Pinpoint the cell where the given text exists, returning its (X, Y) midpoint coordinate. 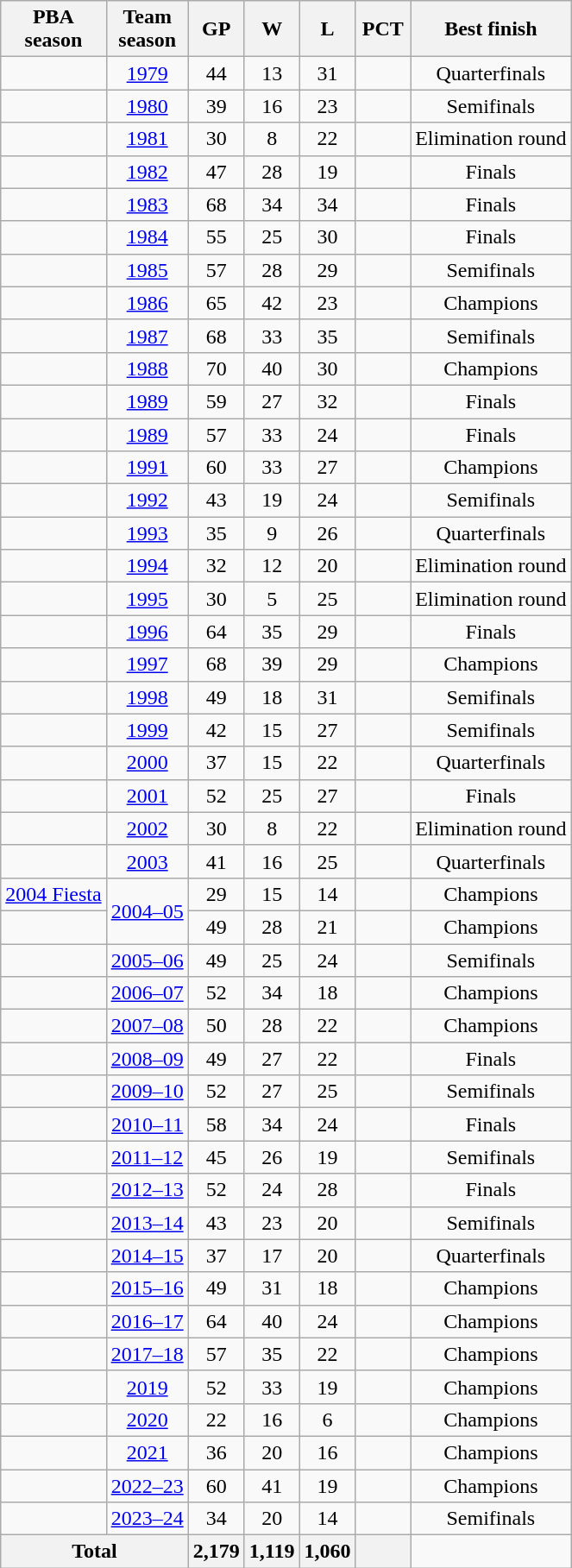
2002 (147, 828)
1999 (147, 730)
2015–16 (147, 1288)
Best finish (491, 29)
45 (216, 1157)
2008–09 (147, 1059)
GP (216, 29)
2003 (147, 861)
1984 (147, 237)
58 (216, 1124)
1981 (147, 139)
1995 (147, 599)
Teamseason (147, 29)
65 (216, 303)
1996 (147, 632)
2016–17 (147, 1321)
47 (216, 172)
13 (272, 73)
PBA season (53, 29)
2019 (147, 1387)
2011–12 (147, 1157)
2014–15 (147, 1256)
2022–23 (147, 1485)
1,119 (272, 1552)
1982 (147, 172)
2004–05 (147, 910)
2013–14 (147, 1223)
1994 (147, 566)
L (328, 29)
1991 (147, 468)
5 (272, 599)
1986 (147, 303)
17 (272, 1256)
36 (216, 1452)
2017–18 (147, 1354)
44 (216, 73)
21 (328, 927)
1988 (147, 368)
6 (328, 1420)
12 (272, 566)
2010–11 (147, 1124)
2007–08 (147, 1026)
PCT (383, 29)
1987 (147, 336)
2020 (147, 1420)
59 (216, 401)
2012–13 (147, 1190)
1979 (147, 73)
2009–10 (147, 1092)
50 (216, 1026)
2000 (147, 763)
2006–07 (147, 993)
2,179 (216, 1552)
W (272, 29)
1983 (147, 205)
1992 (147, 501)
55 (216, 237)
2023–24 (147, 1519)
1998 (147, 697)
Total (95, 1552)
1993 (147, 533)
1980 (147, 106)
1,060 (328, 1552)
2004 Fiesta (53, 894)
9 (272, 533)
1997 (147, 664)
2005–06 (147, 960)
70 (216, 368)
2021 (147, 1452)
1985 (147, 270)
2001 (147, 796)
